Return the (x, y) coordinate for the center point of the cell that contains the specified text.  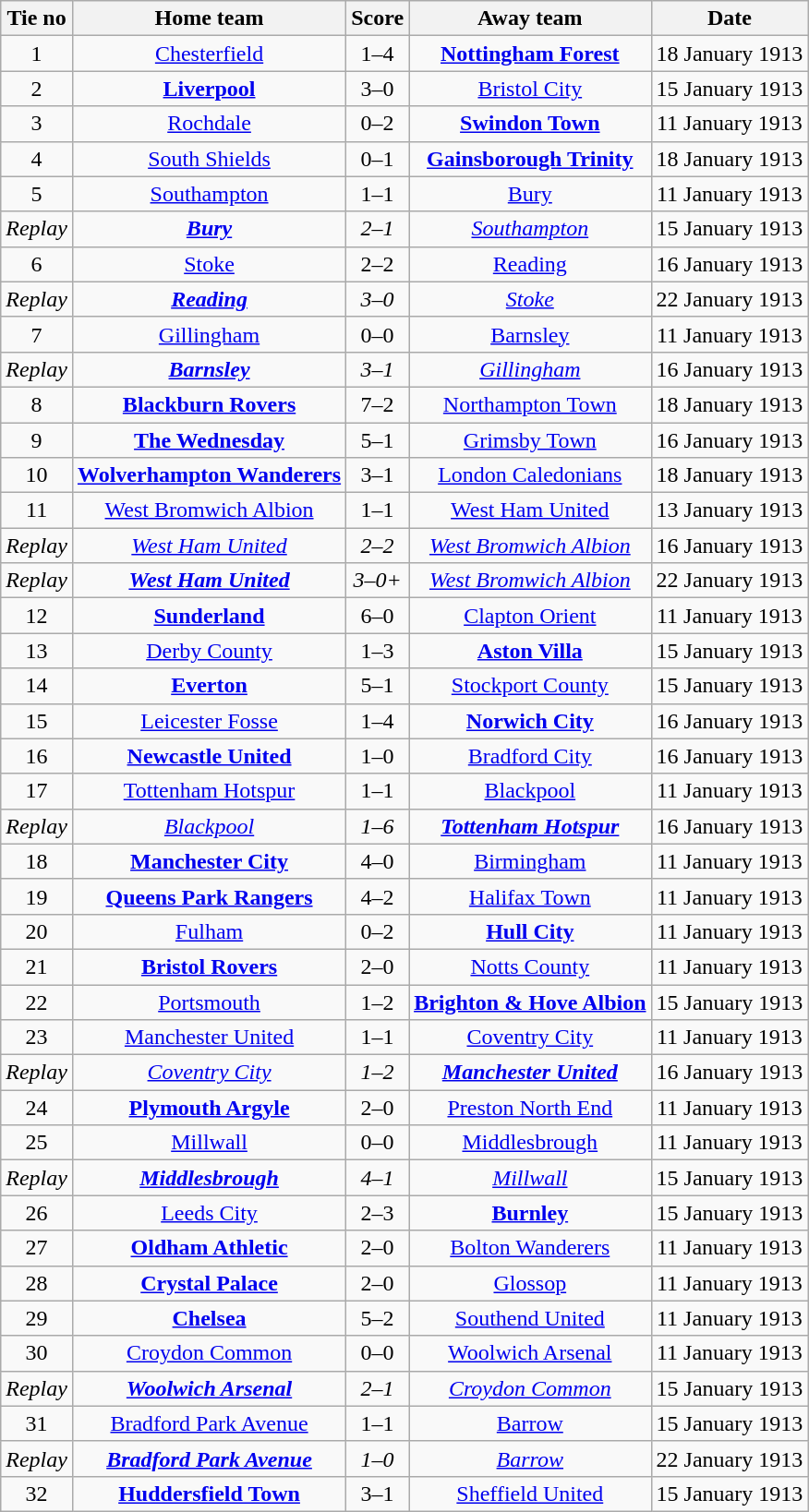
3–0+ (378, 581)
Leeds City (209, 1213)
30 (37, 1353)
Bolton Wanderers (530, 1248)
Rochdale (209, 124)
7 (37, 334)
1 (37, 54)
16 (37, 756)
9 (37, 440)
Newcastle United (209, 756)
11 (37, 510)
2 (37, 89)
Swindon Town (530, 124)
20 (37, 931)
Bristol City (530, 89)
Chelsea (209, 1318)
10 (37, 475)
Bristol Rovers (209, 966)
1–6 (378, 826)
Leicester Fosse (209, 721)
19 (37, 896)
Gainsborough Trinity (530, 159)
Brighton & Hove Albion (530, 1002)
Birmingham (530, 861)
3 (37, 124)
21 (37, 966)
Burnley (530, 1213)
Grimsby Town (530, 440)
Tie no (37, 18)
Plymouth Argyle (209, 1108)
Date (730, 18)
7–2 (378, 404)
Blackburn Rovers (209, 404)
Score (378, 18)
Clapton Orient (530, 616)
4–2 (378, 896)
23 (37, 1038)
4–1 (378, 1178)
Northampton Town (530, 404)
Crystal Palace (209, 1283)
Home team (209, 18)
17 (37, 791)
24 (37, 1108)
Sheffield United (530, 1494)
The Wednesday (209, 440)
13 (37, 651)
13 January 1913 (730, 510)
5–2 (378, 1318)
Liverpool (209, 89)
Hull City (530, 931)
29 (37, 1318)
Everton (209, 686)
4 (37, 159)
Queens Park Rangers (209, 896)
Fulham (209, 931)
Halifax Town (530, 896)
Preston North End (530, 1108)
15 (37, 721)
Stockport County (530, 686)
2–3 (378, 1213)
1–3 (378, 651)
8 (37, 404)
Notts County (530, 966)
Huddersfield Town (209, 1494)
Nottingham Forest (530, 54)
22 (37, 1002)
South Shields (209, 159)
Oldham Athletic (209, 1248)
32 (37, 1494)
12 (37, 616)
28 (37, 1283)
Aston Villa (530, 651)
14 (37, 686)
25 (37, 1143)
26 (37, 1213)
31 (37, 1423)
Sunderland (209, 616)
Chesterfield (209, 54)
6 (37, 264)
5 (37, 194)
6–0 (378, 616)
Portsmouth (209, 1002)
London Caledonians (530, 475)
Manchester City (209, 861)
0–1 (378, 159)
Glossop (530, 1283)
Derby County (209, 651)
27 (37, 1248)
Southend United (530, 1318)
18 (37, 861)
Away team (530, 18)
4–0 (378, 861)
Bradford City (530, 756)
Norwich City (530, 721)
Wolverhampton Wanderers (209, 475)
